Return [X, Y] of the center of cell containing provided text 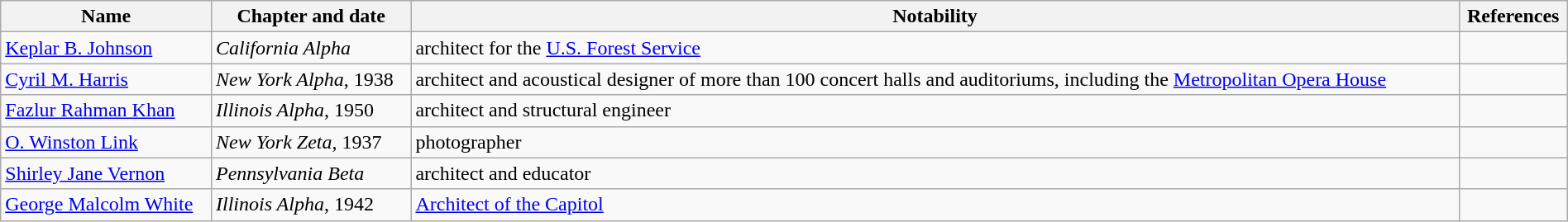
Shirley Jane Vernon [106, 173]
Illinois Alpha, 1950 [311, 111]
Pennsylvania Beta [311, 173]
New York Alpha, 1938 [311, 79]
Notability [935, 17]
architect for the U.S. Forest Service [935, 48]
Architect of the Capitol [935, 205]
Name [106, 17]
Illinois Alpha, 1942 [311, 205]
photographer [935, 142]
architect and educator [935, 173]
Keplar B. Johnson [106, 48]
Cyril M. Harris [106, 79]
References [1513, 17]
New York Zeta, 1937 [311, 142]
Fazlur Rahman Khan [106, 111]
California Alpha [311, 48]
George Malcolm White [106, 205]
architect and structural engineer [935, 111]
Chapter and date [311, 17]
architect and acoustical designer of more than 100 concert halls and auditoriums, including the Metropolitan Opera House [935, 79]
O. Winston Link [106, 142]
